Find where the given text appears and provide that cell's center as (X, Y) coordinate. 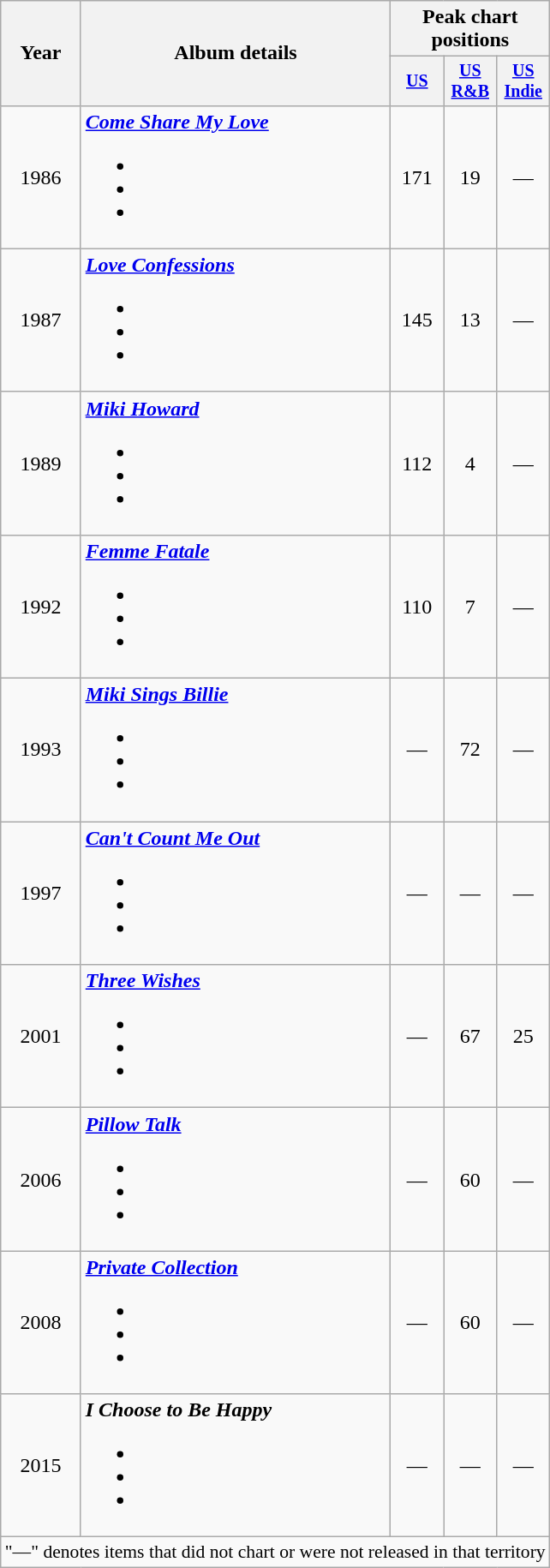
Album details (236, 53)
Femme Fatale (236, 607)
19 (470, 177)
112 (417, 463)
1993 (41, 751)
Peak chart positions (470, 29)
"—" denotes items that did not chart or were not released in that territory (276, 1553)
171 (417, 177)
US (417, 81)
145 (417, 320)
1992 (41, 607)
2008 (41, 1323)
25 (523, 1037)
2006 (41, 1179)
Year (41, 53)
Private Collection (236, 1323)
I Choose to Be Happy (236, 1465)
Miki Sings Billie (236, 751)
Love Confessions (236, 320)
110 (417, 607)
1997 (41, 893)
1987 (41, 320)
72 (470, 751)
Come Share My Love (236, 177)
1986 (41, 177)
Pillow Talk (236, 1179)
67 (470, 1037)
2001 (41, 1037)
Three Wishes (236, 1037)
1989 (41, 463)
US Indie (523, 81)
US R&B (470, 81)
2015 (41, 1465)
4 (470, 463)
Can't Count Me Out (236, 893)
Miki Howard (236, 463)
7 (470, 607)
13 (470, 320)
